Capture the cell that displays the provided text and extract its [x, y] central coordinate. 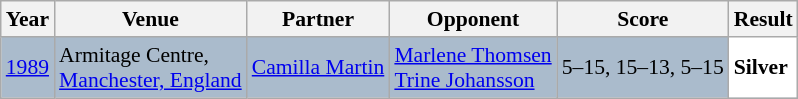
Opponent [472, 19]
Camilla Martin [318, 68]
1989 [28, 68]
Silver [764, 68]
Armitage Centre,Manchester, England [150, 68]
Venue [150, 19]
Result [764, 19]
Score [643, 19]
Year [28, 19]
Partner [318, 19]
5–15, 15–13, 5–15 [643, 68]
Marlene Thomsen Trine Johansson [472, 68]
